Return [x, y] of the center of cell containing provided text 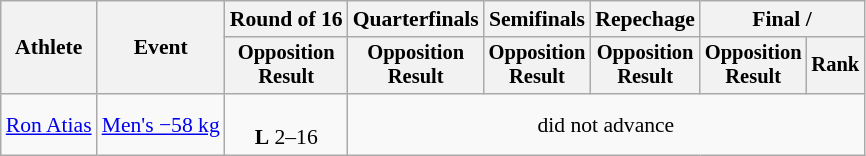
Ron Atias [49, 124]
Athlete [49, 48]
Repechage [645, 19]
Round of 16 [286, 19]
Final / [782, 19]
Event [161, 48]
did not advance [606, 124]
Rank [836, 66]
Semifinals [538, 19]
L 2–16 [286, 124]
Men's −58 kg [161, 124]
Quarterfinals [416, 19]
